Return (x, y) of the center of cell containing provided text 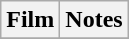
Notes (94, 20)
Film (30, 20)
